Capture the cell that displays the provided text and extract its (x, y) central coordinate. 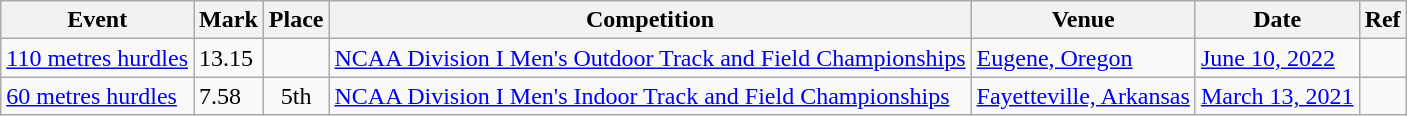
13.15 (229, 58)
Date (1277, 20)
Venue (1083, 20)
June 10, 2022 (1277, 58)
Fayetteville, Arkansas (1083, 96)
NCAA Division I Men's Indoor Track and Field Championships (650, 96)
60 metres hurdles (98, 96)
Event (98, 20)
7.58 (229, 96)
Competition (650, 20)
Place (296, 20)
NCAA Division I Men's Outdoor Track and Field Championships (650, 58)
March 13, 2021 (1277, 96)
110 metres hurdles (98, 58)
Eugene, Oregon (1083, 58)
5th (296, 96)
Mark (229, 20)
Ref (1382, 20)
